Pinpoint the cell where the given text exists, returning its (x, y) midpoint coordinate. 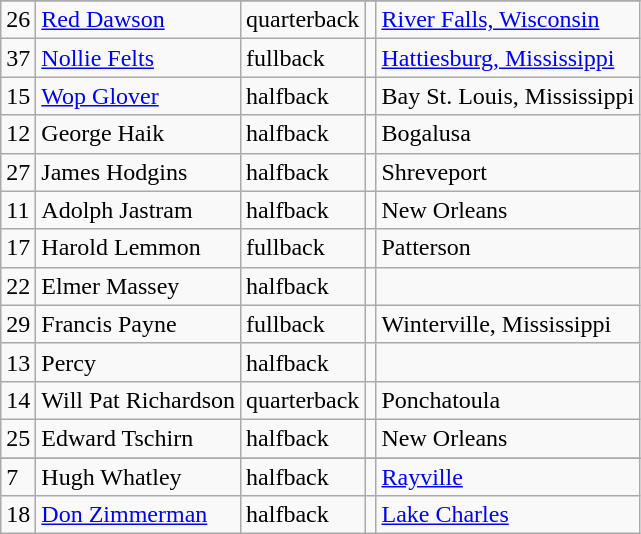
Shreveport (508, 172)
Don Zimmerman (138, 515)
James Hodgins (138, 172)
Bay St. Louis, Mississippi (508, 96)
Will Pat Richardson (138, 400)
29 (18, 324)
Wop Glover (138, 96)
Elmer Massey (138, 286)
George Haik (138, 134)
Hattiesburg, Mississippi (508, 58)
15 (18, 96)
13 (18, 362)
11 (18, 210)
Edward Tschirn (138, 438)
Lake Charles (508, 515)
Adolph Jastram (138, 210)
22 (18, 286)
25 (18, 438)
26 (18, 20)
Francis Payne (138, 324)
Red Dawson (138, 20)
27 (18, 172)
Ponchatoula (508, 400)
Nollie Felts (138, 58)
7 (18, 477)
12 (18, 134)
River Falls, Wisconsin (508, 20)
Harold Lemmon (138, 248)
37 (18, 58)
Winterville, Mississippi (508, 324)
18 (18, 515)
14 (18, 400)
Hugh Whatley (138, 477)
Rayville (508, 477)
Percy (138, 362)
Patterson (508, 248)
17 (18, 248)
Bogalusa (508, 134)
